Detect which cell encompasses the target text, then output its [X, Y] center coordinate. 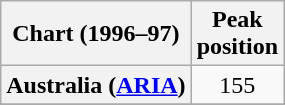
Peakposition [237, 34]
Australia (ARIA) [96, 85]
155 [237, 85]
Chart (1996–97) [96, 34]
